Scan for the cell matching the given text and deliver its [x, y] coordinate at center. 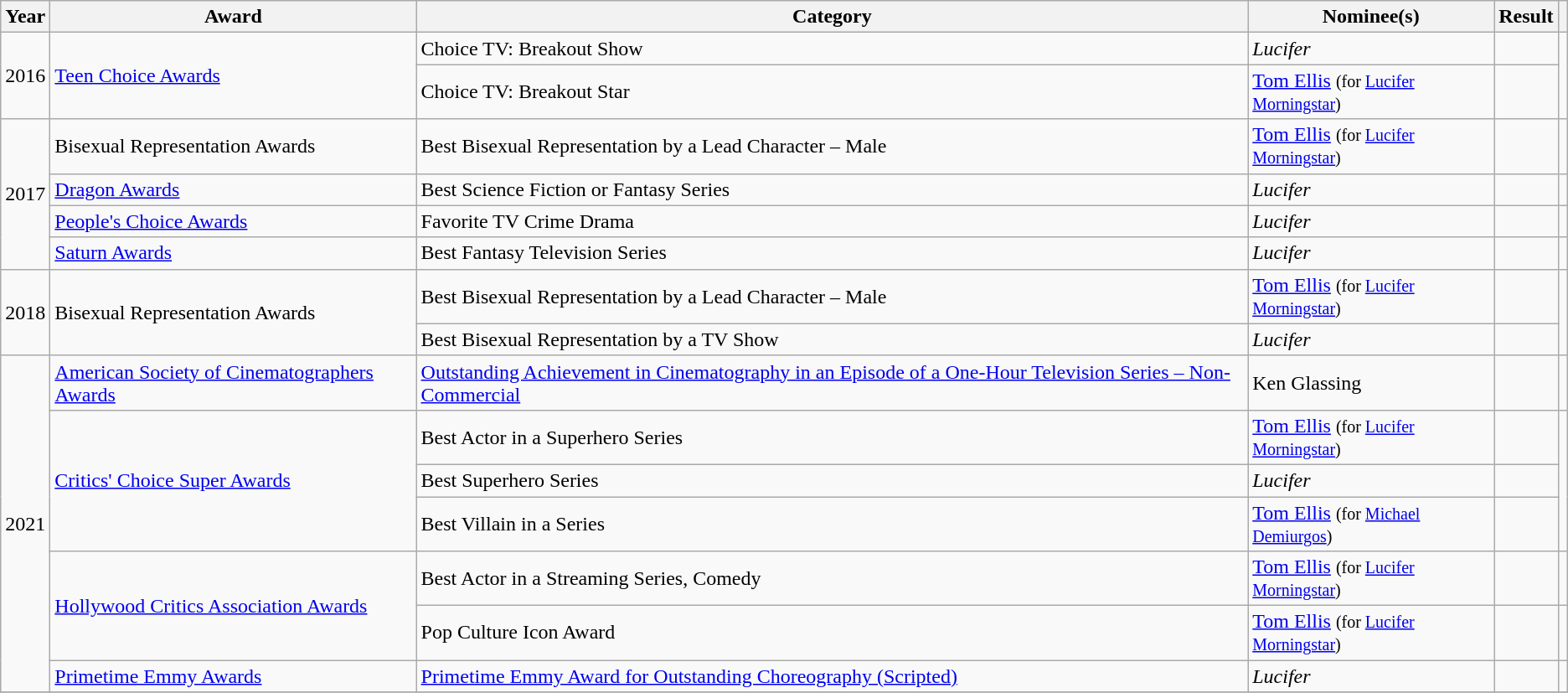
Nominee(s) [1371, 17]
Hollywood Critics Association Awards [233, 606]
Critics' Choice Super Awards [233, 480]
Result [1526, 17]
Year [25, 17]
Best Superhero Series [833, 480]
2017 [25, 194]
Teen Choice Awards [233, 75]
Best Bisexual Representation by a TV Show [833, 339]
Choice TV: Breakout Star [833, 92]
Best Actor in a Streaming Series, Comedy [833, 578]
Award [233, 17]
Tom Ellis (for Michael Demiurgos) [1371, 523]
American Society of Cinematographers Awards [233, 382]
Saturn Awards [233, 253]
Best Fantasy Television Series [833, 253]
Dragon Awards [233, 189]
Outstanding Achievement in Cinematography in an Episode of a One-Hour Television Series – Non-Commercial [833, 382]
Primetime Emmy Award for Outstanding Choreography (Scripted) [833, 676]
Best Actor in a Superhero Series [833, 437]
Ken Glassing [1371, 382]
Primetime Emmy Awards [233, 676]
2021 [25, 523]
Category [833, 17]
People's Choice Awards [233, 221]
Best Villain in a Series [833, 523]
Choice TV: Breakout Show [833, 49]
Best Science Fiction or Fantasy Series [833, 189]
2016 [25, 75]
Pop Culture Icon Award [833, 634]
Favorite TV Crime Drama [833, 221]
2018 [25, 312]
